Locate the cell with the specified text and output its [x, y] center coordinate. 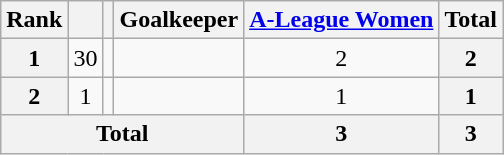
30 [86, 58]
A-League Women [342, 20]
Goalkeeper [179, 20]
Rank [34, 20]
